Locate the cell with the specified text and output its [X, Y] center coordinate. 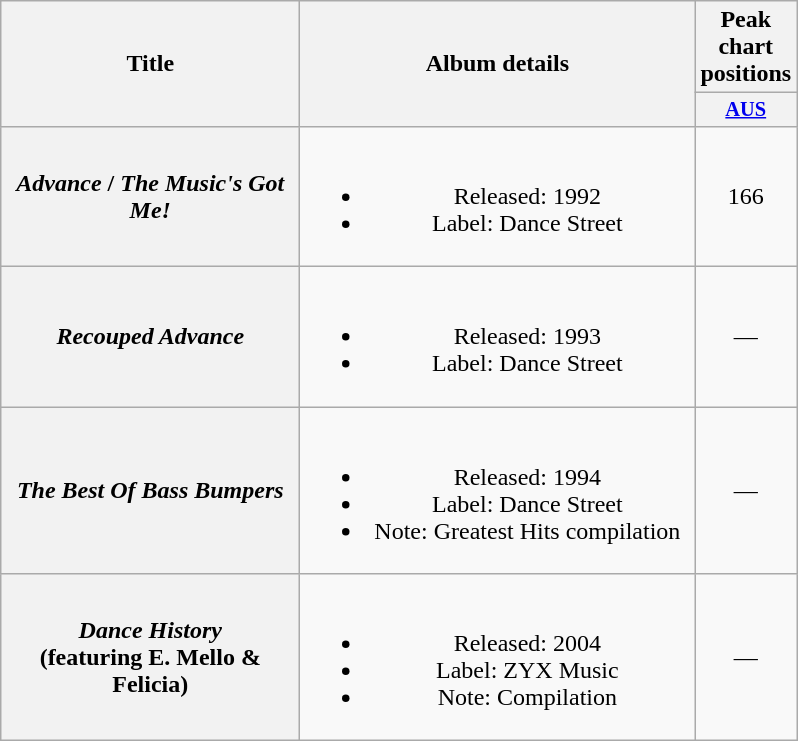
166 [746, 196]
Recouped Advance [150, 337]
Released: 1994Label: Dance StreetNote: Greatest Hits compilation [498, 490]
Peak chartpositions [746, 47]
Released: 1992Label: Dance Street [498, 196]
Released: 2004Label: ZYX MusicNote: Compilation [498, 658]
The Best Of Bass Bumpers [150, 490]
Title [150, 64]
AUS [746, 110]
Album details [498, 64]
Released: 1993Label: Dance Street [498, 337]
Advance / The Music's Got Me! [150, 196]
Dance History (featuring E. Mello & Felicia) [150, 658]
